Locate the cell with the specified text and output its (x, y) center coordinate. 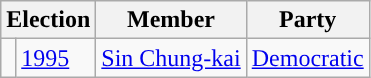
Democratic (308, 58)
1995 (56, 58)
Party (308, 20)
Election (48, 20)
Member (171, 20)
Sin Chung-kai (171, 58)
